Output the (X, Y) coordinate of the center of the cell containing the given text.  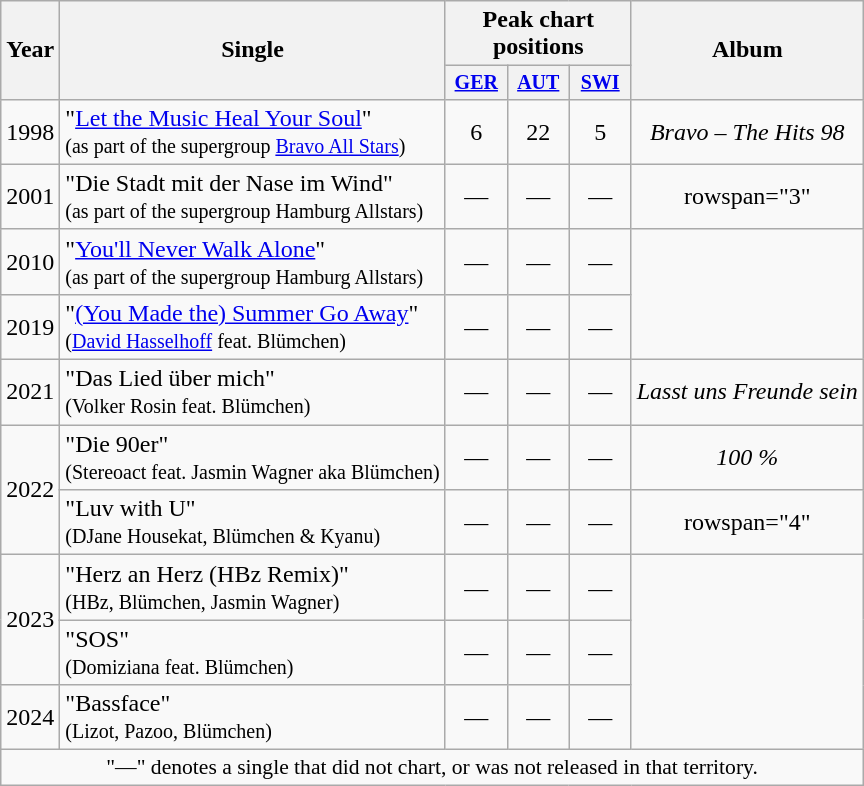
"Herz an Herz (HBz Remix)"(HBz, Blümchen, Jasmin Wagner) (252, 588)
2024 (30, 718)
6 (476, 132)
AUT (538, 82)
rowspan="4" (747, 522)
2022 (30, 490)
"You'll Never Walk Alone"(as part of the supergroup Hamburg Allstars) (252, 262)
100 % (747, 458)
rowspan="3" (747, 196)
"Das Lied über mich"(Volker Rosin feat. Blümchen) (252, 392)
2001 (30, 196)
1998 (30, 132)
Bravo – The Hits 98 (747, 132)
GER (476, 82)
"Die Stadt mit der Nase im Wind"(as part of the supergroup Hamburg Allstars) (252, 196)
Lasst uns Freunde sein (747, 392)
"Die 90er"(Stereoact feat. Jasmin Wagner aka Blümchen) (252, 458)
Peak chart positions (538, 34)
"Bassface"(Lizot, Pazoo, Blümchen) (252, 718)
"SOS"(Domiziana feat. Blümchen) (252, 652)
2010 (30, 262)
2019 (30, 326)
"Luv with U"(DJane Housekat, Blümchen & Kyanu) (252, 522)
SWI (600, 82)
Album (747, 50)
"(You Made the) Summer Go Away"(David Hasselhoff feat. Blümchen) (252, 326)
22 (538, 132)
5 (600, 132)
"Let the Music Heal Your Soul"(as part of the supergroup Bravo All Stars) (252, 132)
Single (252, 50)
2023 (30, 620)
"—" denotes a single that did not chart, or was not released in that territory. (432, 768)
2021 (30, 392)
Year (30, 50)
